Determine the [x, y] coordinate at the center of the cell enclosing the given text.  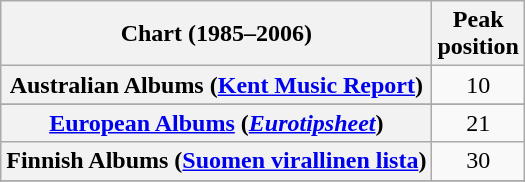
European Albums (Eurotipsheet) [216, 123]
30 [478, 161]
Chart (1985–2006) [216, 34]
10 [478, 85]
21 [478, 123]
Finnish Albums (Suomen virallinen lista) [216, 161]
Australian Albums (Kent Music Report) [216, 85]
Peakposition [478, 34]
